Locate the cell with the specified text and output its (X, Y) center coordinate. 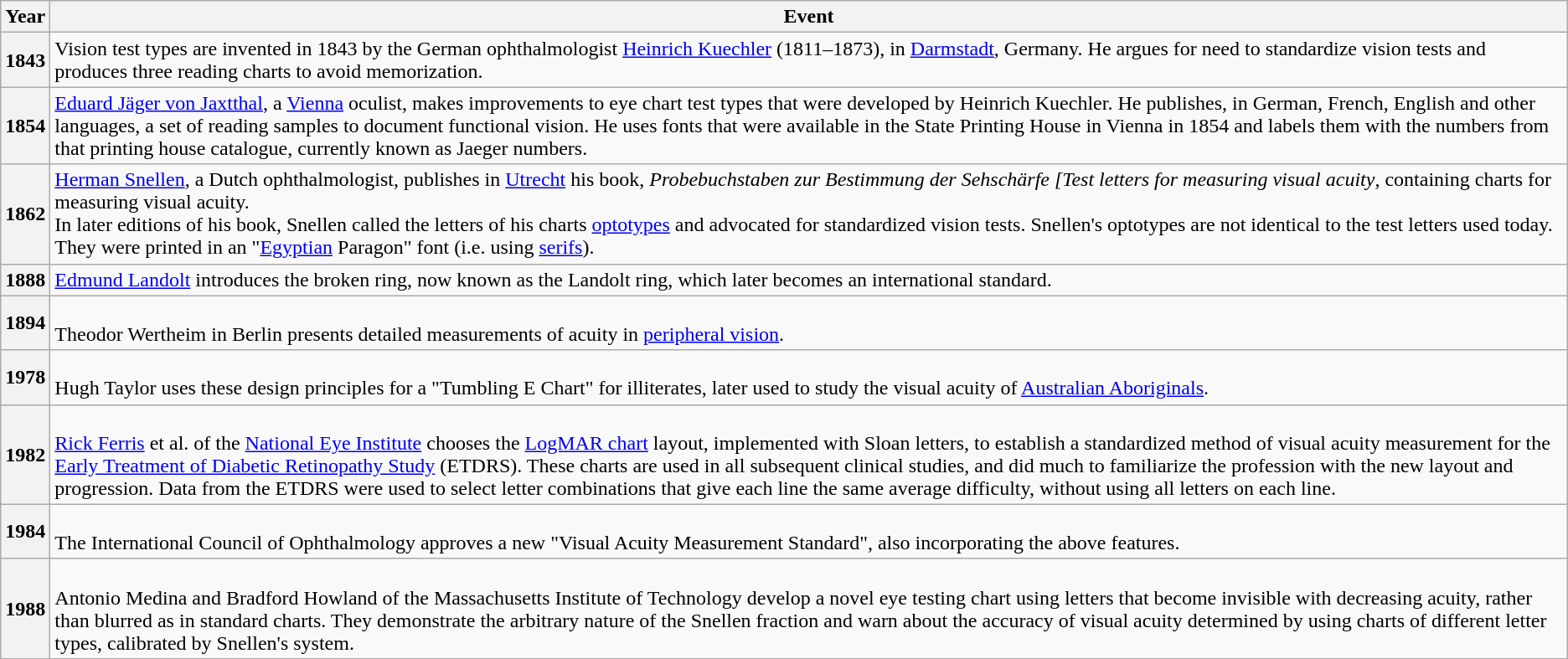
1854 (25, 126)
1988 (25, 608)
1978 (25, 377)
1888 (25, 280)
Theodor Wertheim in Berlin presents detailed measurements of acuity in peripheral vision. (809, 323)
1982 (25, 454)
1894 (25, 323)
Year (25, 17)
1843 (25, 60)
Edmund Landolt introduces the broken ring, now known as the Landolt ring, which later becomes an international standard. (809, 280)
Event (809, 17)
1862 (25, 214)
Hugh Taylor uses these design principles for a "Tumbling E Chart" for illiterates, later used to study the visual acuity of Australian Aboriginals. (809, 377)
The International Council of Ophthalmology approves a new "Visual Acuity Measurement Standard", also incorporating the above features. (809, 531)
1984 (25, 531)
